Find where the given text appears and provide that cell's center as (x, y) coordinate. 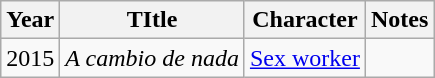
A cambio de nada (152, 58)
Character (304, 20)
TItle (152, 20)
Notes (399, 20)
Year (30, 20)
2015 (30, 58)
Sex worker (304, 58)
